Pinpoint the cell where the given text exists, returning its [x, y] midpoint coordinate. 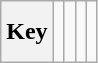
Key [27, 32]
